For the text-containing cell, return its midpoint in (x, y) coordinate format. 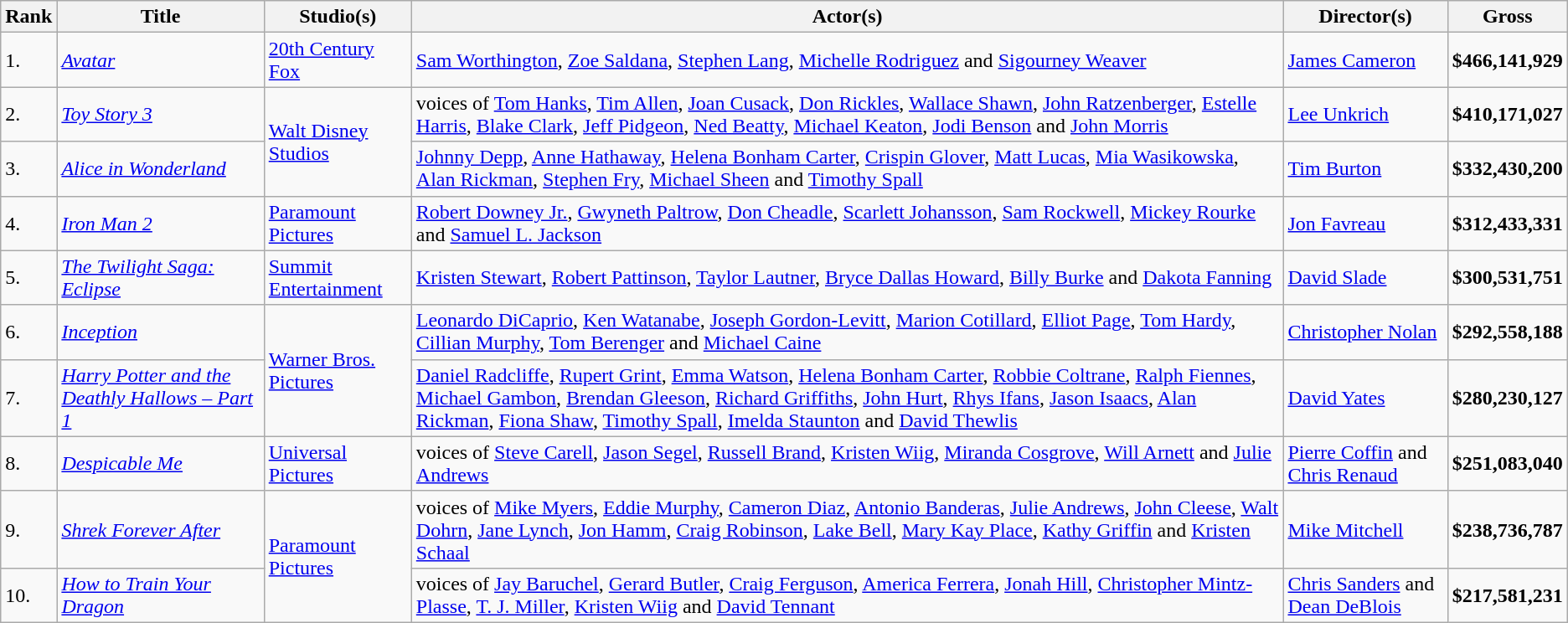
$312,433,331 (1508, 223)
Iron Man 2 (161, 223)
20th Century Fox (338, 60)
4. (28, 223)
Kristen Stewart, Robert Pattinson, Taylor Lautner, Bryce Dallas Howard, Billy Burke and Dakota Fanning (848, 278)
$410,171,027 (1508, 114)
voices of Steve Carell, Jason Segel, Russell Brand, Kristen Wiig, Miranda Cosgrove, Will Arnett and Julie Andrews (848, 464)
$300,531,751 (1508, 278)
$217,581,231 (1508, 595)
Lee Unkrich (1365, 114)
Mike Mitchell (1365, 529)
Shrek Forever After (161, 529)
Sam Worthington, Zoe Saldana, Stephen Lang, Michelle Rodriguez and Sigourney Weaver (848, 60)
7. (28, 398)
Walt Disney Studios (338, 142)
Leonardo DiCaprio, Ken Watanabe, Joseph Gordon-Levitt, Marion Cotillard, Elliot Page, Tom Hardy, Cillian Murphy, Tom Berenger and Michael Caine (848, 332)
8. (28, 464)
$466,141,929 (1508, 60)
Gross (1508, 17)
$251,083,040 (1508, 464)
David Slade (1365, 278)
Inception (161, 332)
5. (28, 278)
Alice in Wonderland (161, 169)
Christopher Nolan (1365, 332)
Pierre Coffin and Chris Renaud (1365, 464)
$238,736,787 (1508, 529)
Jon Favreau (1365, 223)
$280,230,127 (1508, 398)
Chris Sanders and Dean DeBlois (1365, 595)
James Cameron (1365, 60)
Avatar (161, 60)
Tim Burton (1365, 169)
$292,558,188 (1508, 332)
Robert Downey Jr., Gwyneth Paltrow, Don Cheadle, Scarlett Johansson, Sam Rockwell, Mickey Rourke and Samuel L. Jackson (848, 223)
Toy Story 3 (161, 114)
1. (28, 60)
$332,430,200 (1508, 169)
How to Train Your Dragon (161, 595)
The Twilight Saga: Eclipse (161, 278)
Warner Bros. Pictures (338, 370)
Summit Entertainment (338, 278)
6. (28, 332)
David Yates (1365, 398)
2. (28, 114)
9. (28, 529)
Title (161, 17)
10. (28, 595)
Rank (28, 17)
Director(s) (1365, 17)
Actor(s) (848, 17)
Harry Potter and the Deathly Hallows – Part 1 (161, 398)
Despicable Me (161, 464)
Studio(s) (338, 17)
3. (28, 169)
Universal Pictures (338, 464)
